Find where the given text appears and provide that cell's center as (x, y) coordinate. 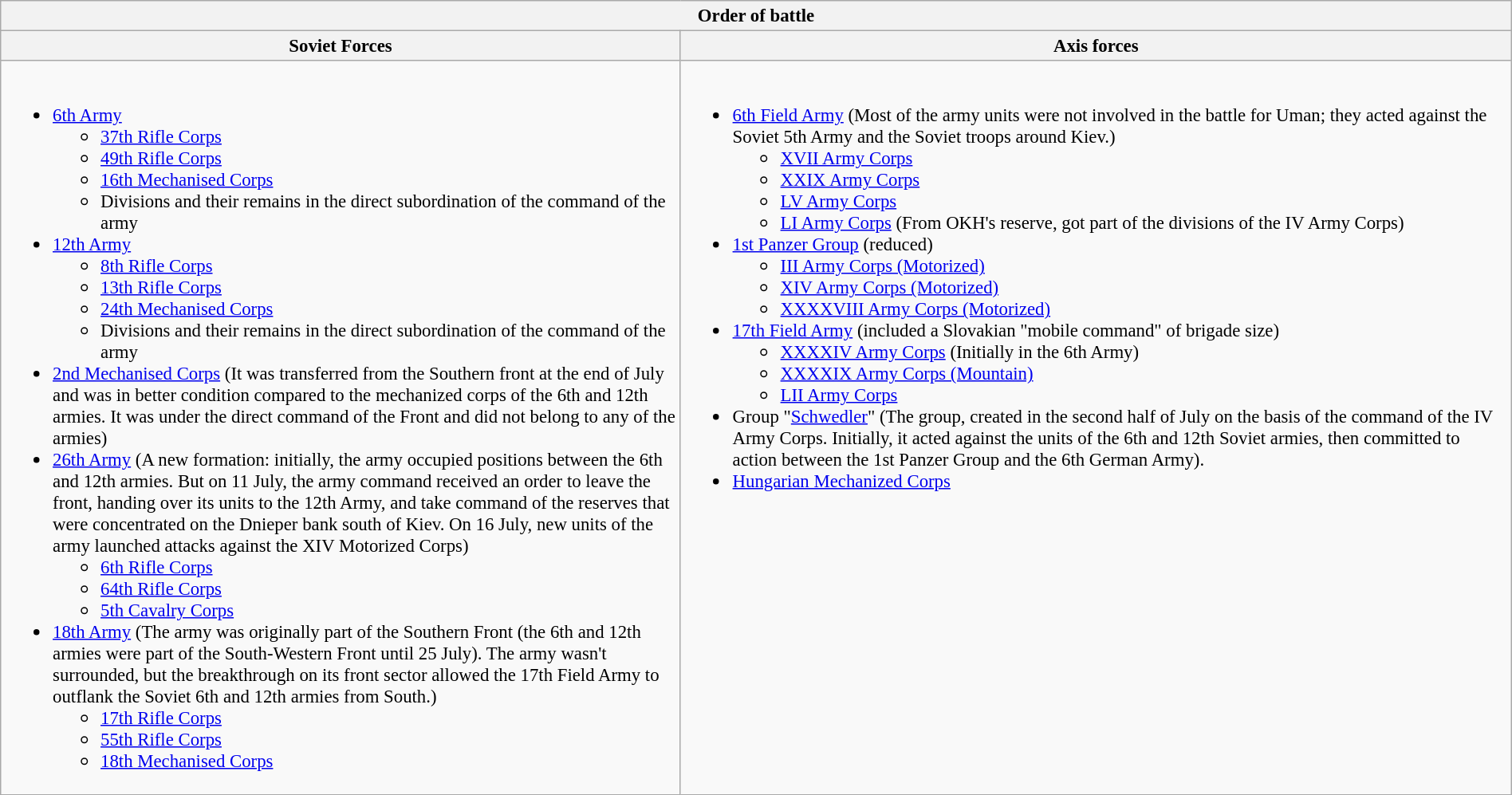
Axis forces (1096, 46)
Soviet Forces (341, 46)
Order of battle (756, 16)
